Locate the cell with the specified text and output its [x, y] center coordinate. 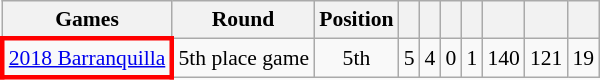
140 [504, 58]
Position [356, 20]
5th [356, 58]
Games [87, 20]
5 [410, 58]
1 [472, 58]
2018 Barranquilla [87, 58]
4 [430, 58]
121 [546, 58]
19 [583, 58]
Round [243, 20]
5th place game [243, 58]
0 [450, 58]
